Determine the [x, y] coordinate at the center of the cell enclosing the given text.  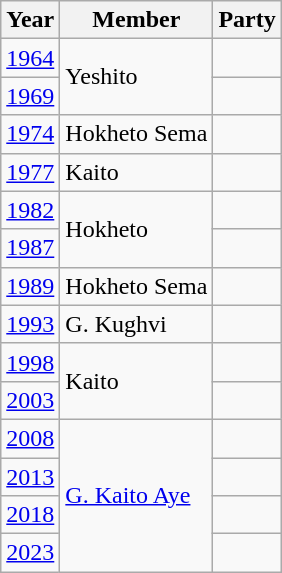
G. Kughvi [136, 324]
2018 [30, 515]
2008 [30, 438]
2003 [30, 400]
1964 [30, 58]
1993 [30, 324]
G. Kaito Aye [136, 495]
Party [247, 20]
1974 [30, 134]
Member [136, 20]
Hokheto [136, 229]
1989 [30, 286]
2023 [30, 553]
1998 [30, 362]
Year [30, 20]
1982 [30, 210]
1987 [30, 248]
2013 [30, 477]
Yeshito [136, 77]
1969 [30, 96]
1977 [30, 172]
